Return the [X, Y] coordinate for the center point of the cell that contains the specified text.  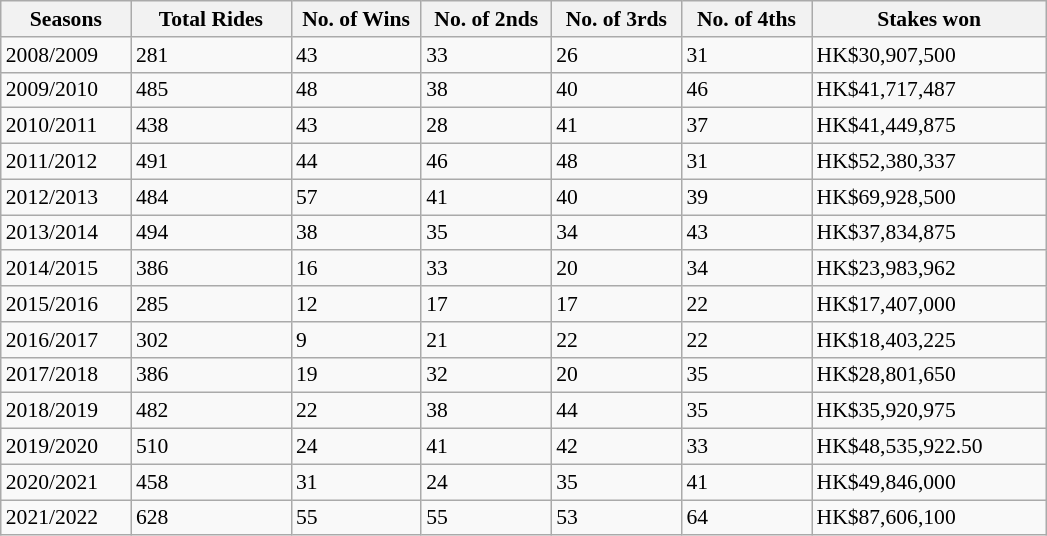
482 [211, 411]
9 [356, 340]
438 [211, 126]
32 [486, 375]
39 [746, 197]
HK$52,380,337 [930, 162]
510 [211, 447]
No. of Wins [356, 19]
HK$69,928,500 [930, 197]
No. of 2nds [486, 19]
2015/2016 [66, 304]
26 [616, 55]
485 [211, 90]
285 [211, 304]
2009/2010 [66, 90]
2020/2021 [66, 482]
HK$23,983,962 [930, 269]
628 [211, 518]
2018/2019 [66, 411]
28 [486, 126]
2013/2014 [66, 233]
494 [211, 233]
HK$41,449,875 [930, 126]
42 [616, 447]
21 [486, 340]
HK$87,606,100 [930, 518]
Stakes won [930, 19]
HK$48,535,922.50 [930, 447]
2010/2011 [66, 126]
2012/2013 [66, 197]
484 [211, 197]
2008/2009 [66, 55]
2016/2017 [66, 340]
2017/2018 [66, 375]
Total Rides [211, 19]
2019/2020 [66, 447]
64 [746, 518]
HK$35,920,975 [930, 411]
HK$41,717,487 [930, 90]
16 [356, 269]
HK$37,834,875 [930, 233]
HK$30,907,500 [930, 55]
No. of 4ths [746, 19]
12 [356, 304]
Seasons [66, 19]
2021/2022 [66, 518]
2011/2012 [66, 162]
19 [356, 375]
HK$28,801,650 [930, 375]
HK$17,407,000 [930, 304]
53 [616, 518]
37 [746, 126]
491 [211, 162]
302 [211, 340]
2014/2015 [66, 269]
57 [356, 197]
HK$18,403,225 [930, 340]
458 [211, 482]
281 [211, 55]
HK$49,846,000 [930, 482]
No. of 3rds [616, 19]
